Extract the [X, Y] coordinate from the center of the cell holding the provided text.  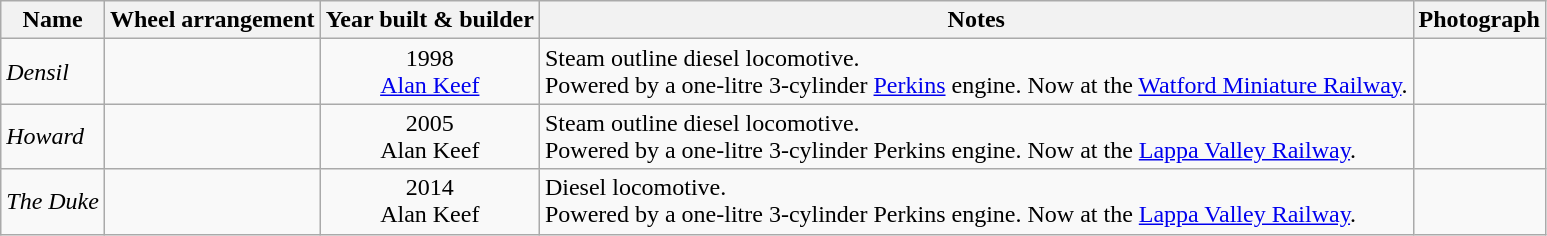
Wheel arrangement [212, 20]
Photograph [1479, 20]
Steam outline diesel locomotive.Powered by a one-litre 3-cylinder Perkins engine. Now at the Lappa Valley Railway. [976, 136]
2014Alan Keef [430, 202]
Steam outline diesel locomotive.Powered by a one-litre 3-cylinder Perkins engine. Now at the Watford Miniature Railway. [976, 72]
The Duke [53, 202]
Densil [53, 72]
1998Alan Keef [430, 72]
Notes [976, 20]
Name [53, 20]
2005Alan Keef [430, 136]
Diesel locomotive.Powered by a one-litre 3-cylinder Perkins engine. Now at the Lappa Valley Railway. [976, 202]
Year built & builder [430, 20]
Howard [53, 136]
